Pinpoint the cell where the given text exists, returning its [X, Y] midpoint coordinate. 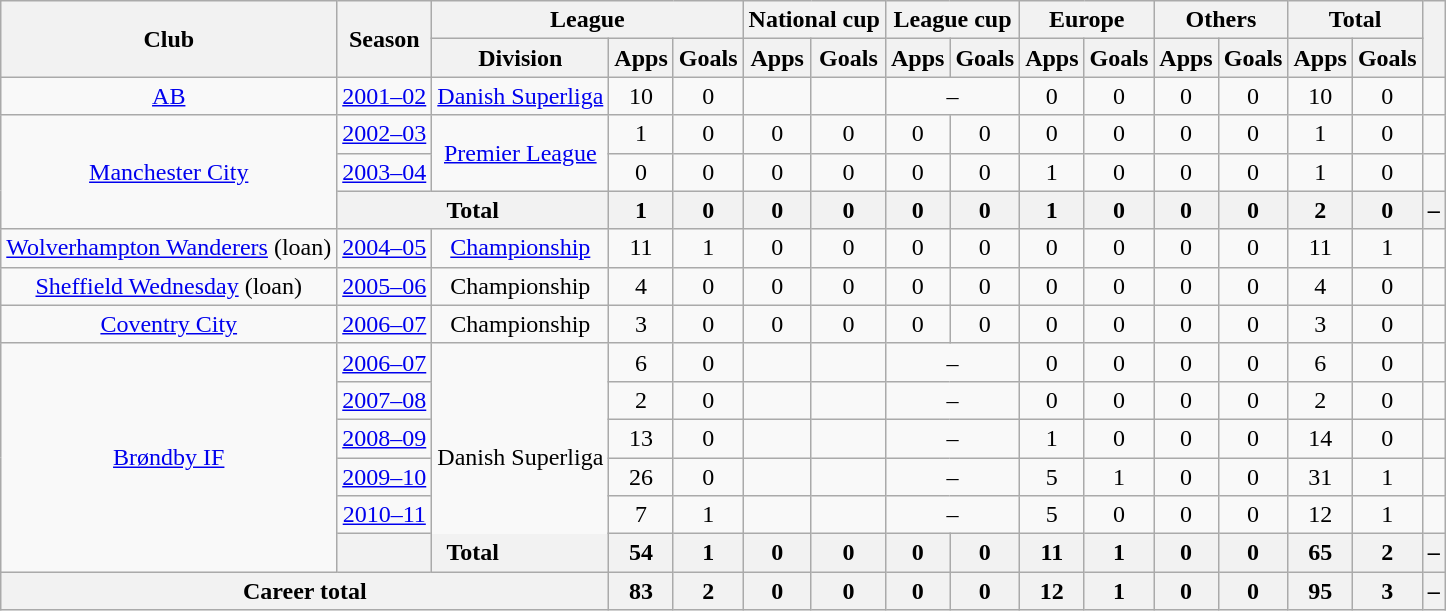
Wolverhampton Wanderers (loan) [169, 248]
2008–09 [384, 438]
2004–05 [384, 248]
14 [1320, 438]
League cup [952, 20]
31 [1320, 477]
65 [1320, 553]
95 [1320, 591]
2001–02 [384, 96]
Sheffield Wednesday (loan) [169, 286]
Manchester City [169, 172]
26 [641, 477]
2005–06 [384, 286]
Career total [305, 591]
2009–10 [384, 477]
Others [1221, 20]
2010–11 [384, 515]
Division [520, 58]
Europe [1087, 20]
54 [641, 553]
Season [384, 39]
National cup [814, 20]
2007–08 [384, 400]
Club [169, 39]
13 [641, 438]
2003–04 [384, 172]
2002–03 [384, 134]
Brøndby IF [169, 457]
Coventry City [169, 324]
Premier League [520, 153]
7 [641, 515]
League [588, 20]
83 [641, 591]
AB [169, 96]
